From the cell containing the given text, extract its center point as [X, Y] coordinate. 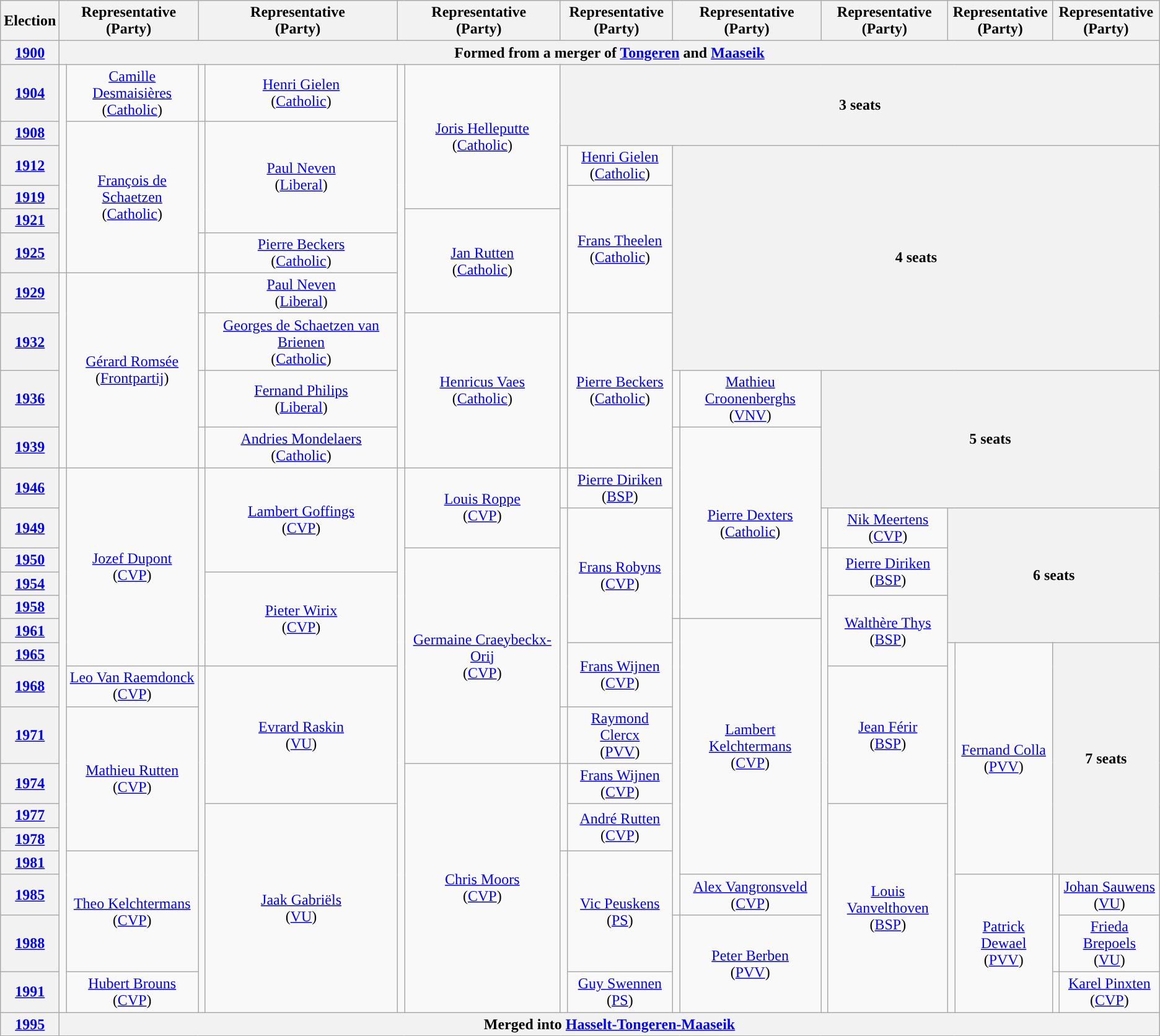
1971 [30, 735]
Frans Theelen(Catholic) [620, 249]
Jean Férir(BSP) [888, 735]
1932 [30, 341]
Peter Berben(PVV) [750, 963]
1958 [30, 607]
1991 [30, 991]
Formed from a merger of Tongeren and Maaseik [610, 53]
1950 [30, 560]
Jozef Dupont(CVP) [133, 566]
1977 [30, 815]
Raymond Clercx(PVV) [620, 735]
1978 [30, 839]
André Rutten(CVP) [620, 827]
1985 [30, 895]
Fernand Philips(Liberal) [301, 398]
1946 [30, 487]
1912 [30, 165]
1904 [30, 93]
Henricus Vaes(Catholic) [483, 390]
Theo Kelchtermans(CVP) [133, 911]
1949 [30, 528]
Frieda Brepoels(VU) [1109, 943]
1925 [30, 253]
Alex Vangronsveld(CVP) [750, 895]
Jan Rutten(Catholic) [483, 261]
Vic Peuskens(PS) [620, 911]
1954 [30, 584]
Patrick Dewael(PVV) [1004, 943]
1981 [30, 863]
Pieter Wirix(CVP) [301, 619]
Joris Helleputte(Catholic) [483, 136]
Camille Desmaisières(Catholic) [133, 93]
Mathieu Croonenberghs(VNV) [750, 398]
Mathieu Rutten(CVP) [133, 778]
1939 [30, 447]
7 seats [1105, 758]
Louis Vanvelthoven(BSP) [888, 908]
1974 [30, 783]
Andries Mondelaers(Catholic) [301, 447]
Leo Van Raemdonck(CVP) [133, 687]
Lambert Goffings(CVP) [301, 519]
Georges de Schaetzen van Brienen(Catholic) [301, 341]
Pierre Dexters(Catholic) [750, 523]
6 seats [1053, 575]
1929 [30, 292]
Merged into Hasselt-Tongeren-Maaseik [610, 1024]
Fernand Colla(PVV) [1004, 758]
1995 [30, 1024]
Guy Swennen(PS) [620, 991]
1919 [30, 197]
Chris Moors(CVP) [483, 887]
1900 [30, 53]
Johan Sauwens(VU) [1109, 895]
3 seats [860, 105]
Jaak Gabriëls(VU) [301, 908]
Evrard Raskin(VU) [301, 735]
1961 [30, 631]
1908 [30, 133]
Election [30, 21]
Hubert Brouns(CVP) [133, 991]
Germaine Craeybeckx-Orij(CVP) [483, 656]
Karel Pinxten(CVP) [1109, 991]
Lambert Kelchtermans(CVP) [750, 747]
1921 [30, 221]
4 seats [916, 258]
1936 [30, 398]
Walthère Thys(BSP) [888, 631]
Nik Meertens(CVP) [888, 528]
1968 [30, 687]
1965 [30, 654]
Gérard Romsée(Frontpartij) [133, 370]
Frans Robyns(CVP) [620, 575]
François de Schaetzen(Catholic) [133, 197]
5 seats [990, 439]
1988 [30, 943]
Louis Roppe(CVP) [483, 507]
